Search for the cell housing the specified text and yield its [x, y] center coordinate. 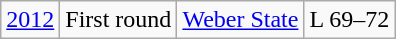
2012 [30, 20]
Weber State [240, 20]
First round [118, 20]
L 69–72 [350, 20]
